From the cell containing the given text, extract its center point as (X, Y) coordinate. 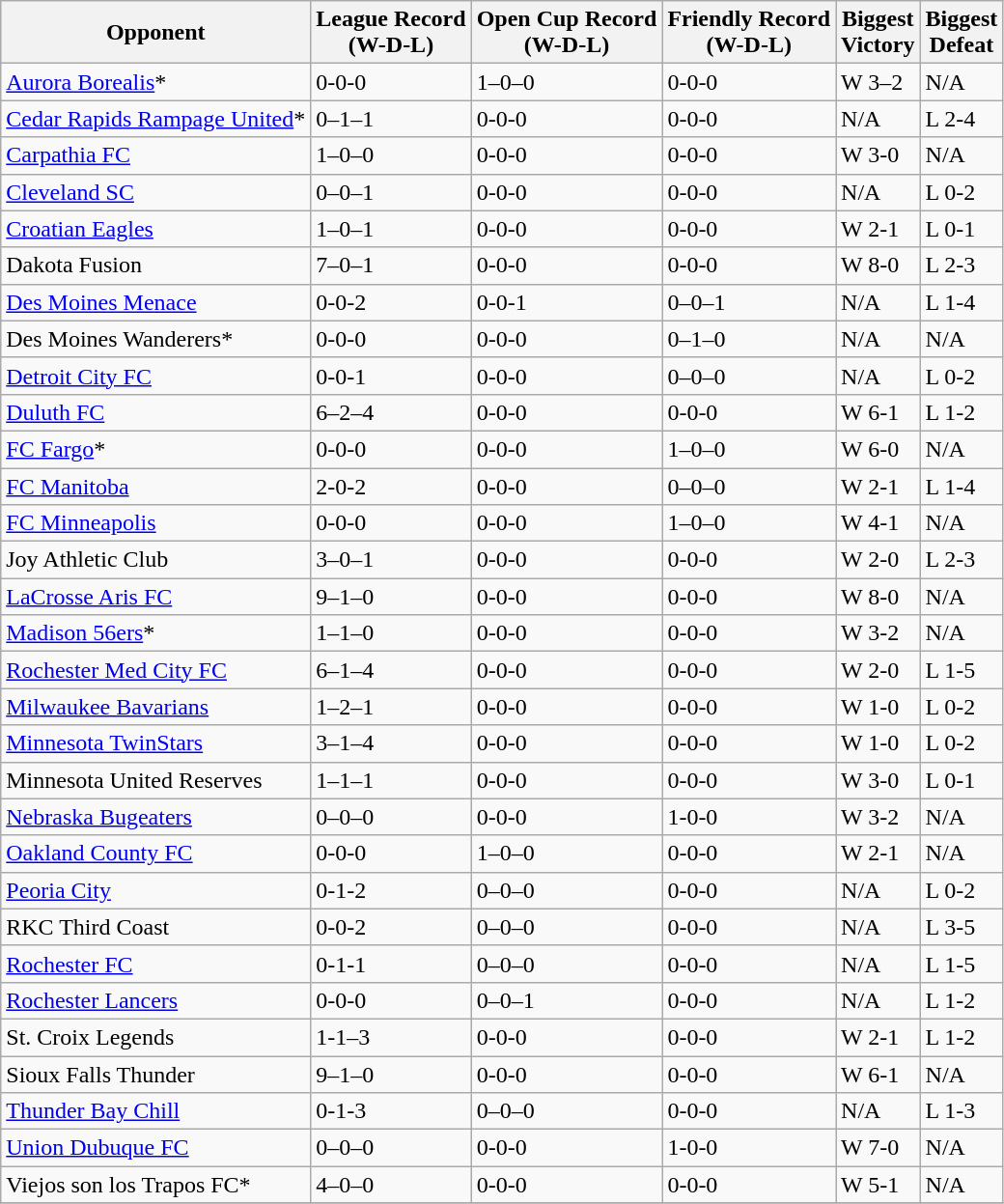
St. Croix Legends (156, 1037)
0-1-3 (391, 1111)
Rochester Lancers (156, 1000)
Rochester Med City FC (156, 670)
Union Dubuque FC (156, 1148)
0-1-2 (391, 890)
1-1–3 (391, 1037)
Croatian Eagles (156, 229)
League Record(W-D-L) (391, 33)
W 4-1 (878, 523)
LaCrosse Aris FC (156, 597)
Friendly Record(W-D-L) (749, 33)
L 2-4 (962, 119)
0–1–0 (749, 339)
W 6-0 (878, 449)
W 5-1 (878, 1185)
Madison 56ers* (156, 633)
Des Moines Menace (156, 302)
1–1–1 (391, 780)
3–1–4 (391, 743)
Minnesota United Reserves (156, 780)
FC Manitoba (156, 486)
0-1-1 (391, 964)
Cedar Rapids Rampage United* (156, 119)
Viejos son los Trapos FC* (156, 1185)
BiggestVictory (878, 33)
Rochester FC (156, 964)
W 7-0 (878, 1148)
Duluth FC (156, 412)
Minnesota TwinStars (156, 743)
Detroit City FC (156, 376)
1–1–0 (391, 633)
Peoria City (156, 890)
Thunder Bay Chill (156, 1111)
Nebraska Bugeaters (156, 817)
Oakland County FC (156, 854)
Sioux Falls Thunder (156, 1075)
Milwaukee Bavarians (156, 707)
RKC Third Coast (156, 927)
6–1–4 (391, 670)
Open Cup Record(W-D-L) (567, 33)
2-0-2 (391, 486)
7–0–1 (391, 266)
L 1-3 (962, 1111)
L 3-5 (962, 927)
Joy Athletic Club (156, 560)
BiggestDefeat (962, 33)
4–0–0 (391, 1185)
Des Moines Wanderers* (156, 339)
FC Minneapolis (156, 523)
Cleveland SC (156, 192)
1–0–1 (391, 229)
0–1–1 (391, 119)
6–2–4 (391, 412)
Carpathia FC (156, 155)
Aurora Borealis* (156, 82)
1–2–1 (391, 707)
W 3–2 (878, 82)
Dakota Fusion (156, 266)
3–0–1 (391, 560)
Opponent (156, 33)
FC Fargo* (156, 449)
